Find where the given text appears and provide that cell's center as (X, Y) coordinate. 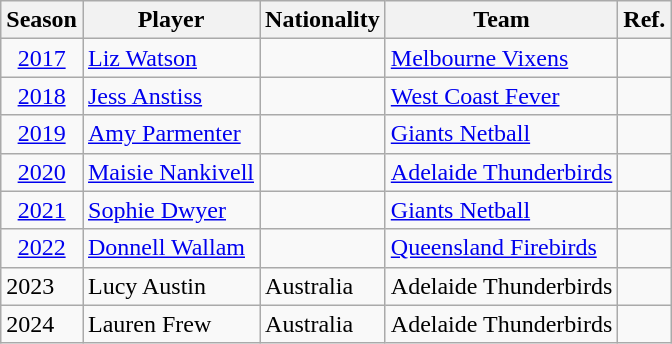
2020 (42, 172)
2021 (42, 210)
Season (42, 20)
Donnell Wallam (170, 248)
2019 (42, 134)
Team (502, 20)
Nationality (323, 20)
West Coast Fever (502, 96)
Liz Watson (170, 58)
Lauren Frew (170, 324)
Jess Anstiss (170, 96)
Queensland Firebirds (502, 248)
Lucy Austin (170, 286)
2018 (42, 96)
Ref. (644, 20)
Melbourne Vixens (502, 58)
2017 (42, 58)
2024 (42, 324)
Maisie Nankivell (170, 172)
Amy Parmenter (170, 134)
2023 (42, 286)
Sophie Dwyer (170, 210)
Player (170, 20)
2022 (42, 248)
